For the text-containing cell, return its midpoint in (X, Y) coordinate format. 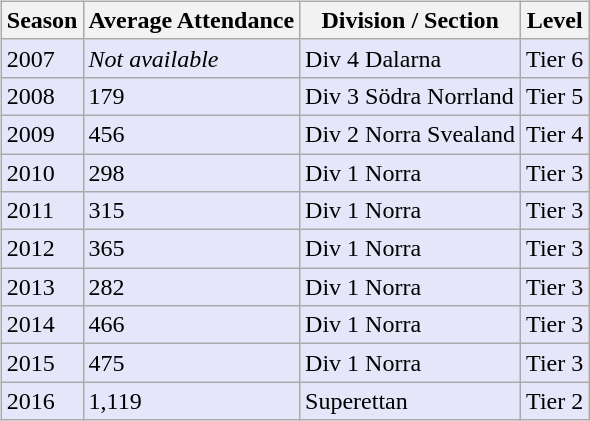
Tier 4 (555, 134)
Season (42, 20)
179 (192, 96)
282 (192, 287)
315 (192, 211)
2013 (42, 287)
365 (192, 249)
Division / Section (410, 20)
Div 2 Norra Svealand (410, 134)
2007 (42, 58)
Not available (192, 58)
Tier 6 (555, 58)
2012 (42, 249)
2010 (42, 173)
Div 4 Dalarna (410, 58)
2011 (42, 211)
2009 (42, 134)
456 (192, 134)
Level (555, 20)
Tier 5 (555, 96)
2016 (42, 401)
1,119 (192, 401)
2008 (42, 96)
466 (192, 325)
Tier 2 (555, 401)
Average Attendance (192, 20)
2014 (42, 325)
475 (192, 363)
298 (192, 173)
2015 (42, 363)
Div 3 Södra Norrland (410, 96)
Superettan (410, 401)
